Capture the cell that displays the provided text and extract its [X, Y] central coordinate. 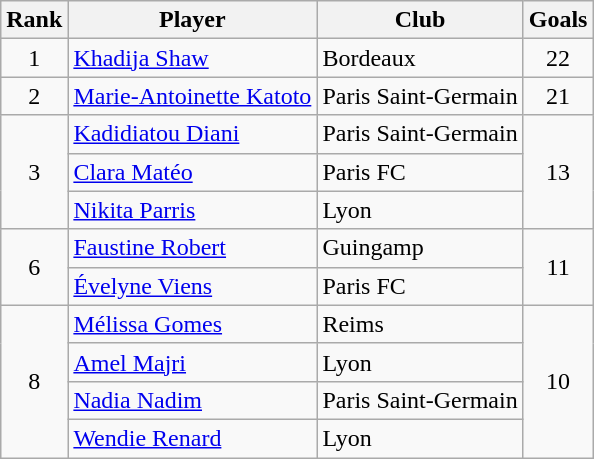
Évelyne Viens [192, 286]
2 [34, 96]
Marie-Antoinette Katoto [192, 96]
Amel Majri [192, 362]
Guingamp [420, 248]
Clara Matéo [192, 172]
Wendie Renard [192, 438]
Player [192, 20]
Reims [420, 324]
10 [558, 381]
Club [420, 20]
Rank [34, 20]
Mélissa Gomes [192, 324]
11 [558, 267]
Kadidiatou Diani [192, 134]
1 [34, 58]
Goals [558, 20]
Faustine Robert [192, 248]
3 [34, 172]
21 [558, 96]
6 [34, 267]
13 [558, 172]
Bordeaux [420, 58]
Nadia Nadim [192, 400]
8 [34, 381]
22 [558, 58]
Nikita Parris [192, 210]
Khadija Shaw [192, 58]
